Extract the (x, y) coordinate from the center of the cell holding the provided text.  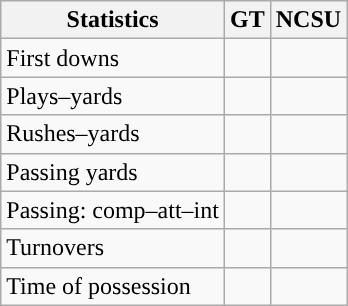
Time of possession (113, 286)
Turnovers (113, 248)
NCSU (308, 20)
Rushes–yards (113, 134)
Passing yards (113, 172)
First downs (113, 58)
Plays–yards (113, 96)
GT (247, 20)
Statistics (113, 20)
Passing: comp–att–int (113, 210)
